From the cell containing the given text, extract its center point as [X, Y] coordinate. 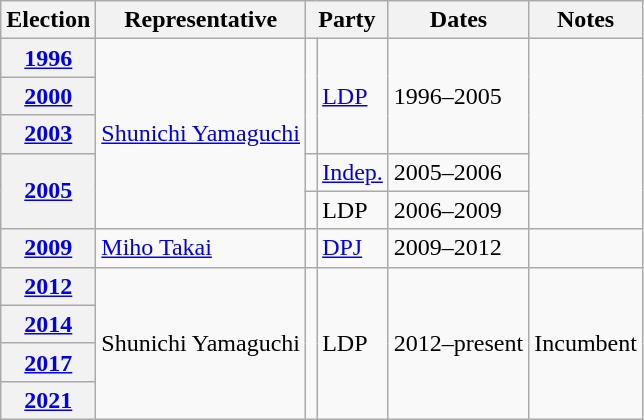
2012 [48, 286]
Incumbent [586, 343]
2009–2012 [458, 248]
Party [348, 20]
Miho Takai [201, 248]
DPJ [353, 248]
Representative [201, 20]
2005 [48, 191]
2017 [48, 362]
2014 [48, 324]
Election [48, 20]
Indep. [353, 172]
2005–2006 [458, 172]
1996–2005 [458, 96]
2012–present [458, 343]
2021 [48, 400]
2003 [48, 134]
2006–2009 [458, 210]
2009 [48, 248]
1996 [48, 58]
2000 [48, 96]
Dates [458, 20]
Notes [586, 20]
